Provide the [x, y] coordinate of the cell's center where the given text is located.  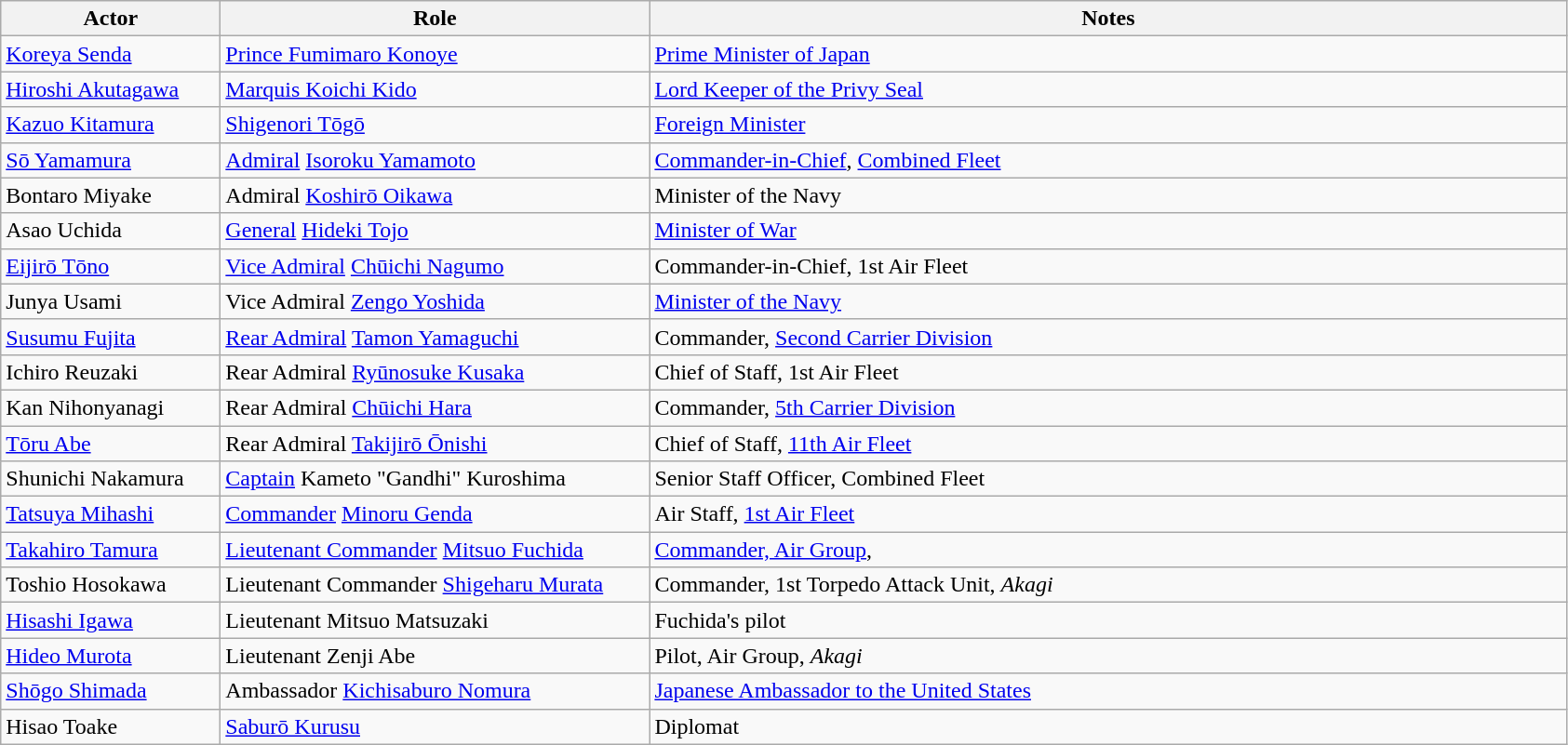
Vice Admiral Chūichi Nagumo [436, 266]
Rear Admiral Takijirō Ōnishi [436, 444]
Rear Admiral Chūichi Hara [436, 407]
Admiral Isoroku Yamamoto [436, 160]
Japanese Ambassador to the United States [1108, 691]
Foreign Minister [1108, 125]
Kan Nihonyanagi [111, 407]
Commander-in-Chief, 1st Air Fleet [1108, 266]
Bontaro Miyake [111, 195]
Commander, Second Carrier Division [1108, 337]
Senior Staff Officer, Combined Fleet [1108, 479]
Koreya Senda [111, 54]
Vice Admiral Zengo Yoshida [436, 301]
Commander Minoru Genda [436, 514]
Marquis Koichi Kido [436, 89]
Rear Admiral Ryūnosuke Kusaka [436, 372]
Ichiro Reuzaki [111, 372]
Commander-in-Chief, Combined Fleet [1108, 160]
Commander, 5th Carrier Division [1108, 407]
Air Staff, 1st Air Fleet [1108, 514]
Hisashi Igawa [111, 620]
Shunichi Nakamura [111, 479]
Pilot, Air Group, Akagi [1108, 656]
Captain Kameto "Gandhi" Kuroshima [436, 479]
Lieutenant Mitsuo Matsuzaki [436, 620]
Tatsuya Mihashi [111, 514]
Lord Keeper of the Privy Seal [1108, 89]
Rear Admiral Tamon Yamaguchi [436, 337]
Role [436, 19]
Junya Usami [111, 301]
Hisao Toake [111, 726]
Saburō Kurusu [436, 726]
Prince Fumimaro Konoye [436, 54]
Eijirō Tōno [111, 266]
Diplomat [1108, 726]
Fuchida's pilot [1108, 620]
Ambassador Kichisaburo Nomura [436, 691]
Chief of Staff, 11th Air Fleet [1108, 444]
Admiral Koshirō Oikawa [436, 195]
Chief of Staff, 1st Air Fleet [1108, 372]
Takahiro Tamura [111, 550]
General Hideki Tojo [436, 231]
Lieutenant Zenji Abe [436, 656]
Sō Yamamura [111, 160]
Shōgo Shimada [111, 691]
Tōru Abe [111, 444]
Minister of War [1108, 231]
Lieutenant Commander Mitsuo Fuchida [436, 550]
Asao Uchida [111, 231]
Lieutenant Commander Shigeharu Murata [436, 585]
Commander, 1st Torpedo Attack Unit, Akagi [1108, 585]
Hideo Murota [111, 656]
Hiroshi Akutagawa [111, 89]
Susumu Fujita [111, 337]
Actor [111, 19]
Notes [1108, 19]
Commander, Air Group, [1108, 550]
Prime Minister of Japan [1108, 54]
Kazuo Kitamura [111, 125]
Shigenori Tōgō [436, 125]
Toshio Hosokawa [111, 585]
